Identify which cell holds the provided text, then report its (X, Y) central coordinate. 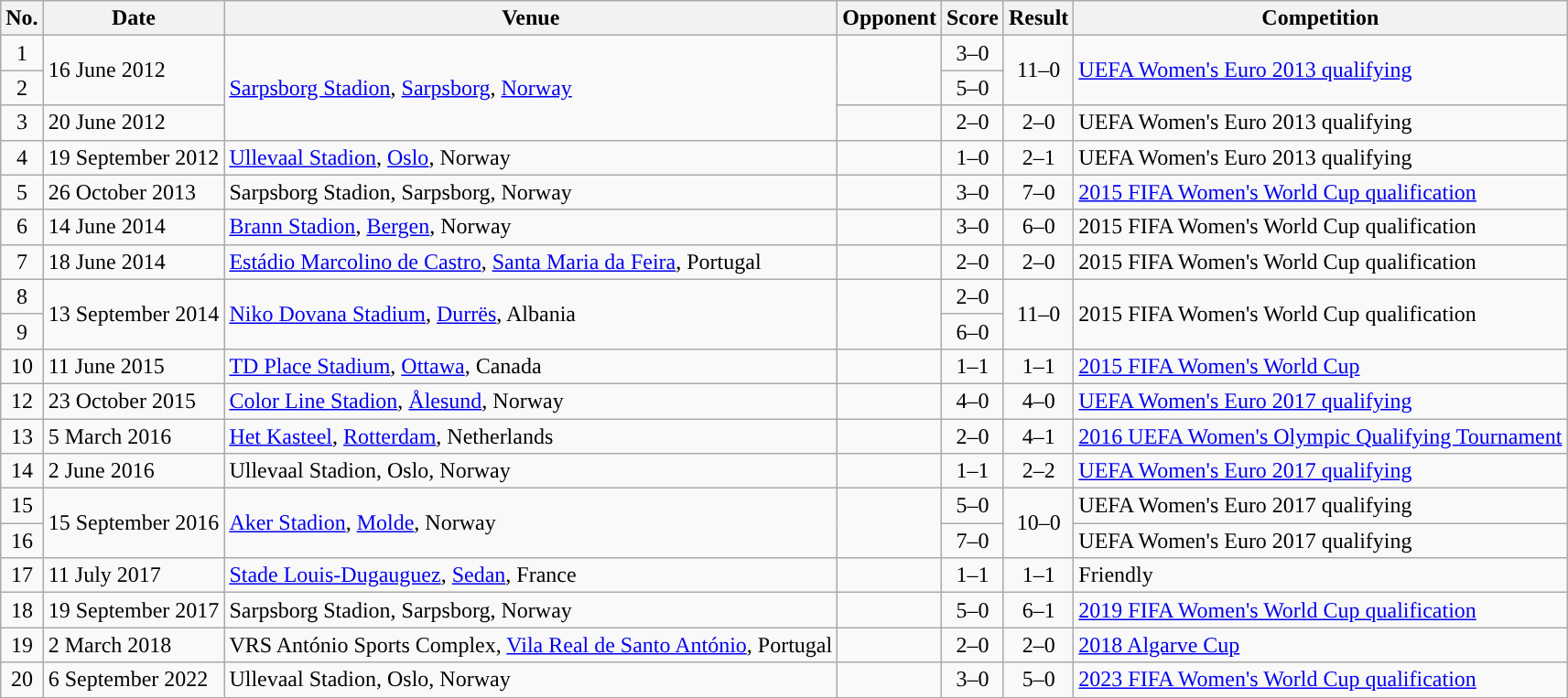
11 July 2017 (134, 575)
Aker Stadion, Molde, Norway (531, 523)
1 (22, 53)
12 (22, 401)
Brann Stadion, Bergen, Norway (531, 227)
Score (972, 18)
2–1 (1038, 157)
14 June 2014 (134, 227)
2 (22, 88)
17 (22, 575)
10 (22, 366)
19 September 2017 (134, 610)
16 (22, 541)
15 September 2016 (134, 523)
2 March 2018 (134, 645)
2015 FIFA Women's World Cup (1320, 366)
2023 FIFA Women's World Cup qualification (1320, 680)
1–0 (972, 157)
3 (22, 123)
Opponent (890, 18)
2019 FIFA Women's World Cup qualification (1320, 610)
Color Line Stadion, Ålesund, Norway (531, 401)
Result (1038, 18)
Friendly (1320, 575)
No. (22, 18)
Competition (1320, 18)
6 (22, 227)
26 October 2013 (134, 192)
Date (134, 18)
15 (22, 506)
4–1 (1038, 436)
6 September 2022 (134, 680)
7 (22, 262)
16 June 2012 (134, 70)
13 (22, 436)
11 June 2015 (134, 366)
14 (22, 471)
2018 Algarve Cup (1320, 645)
2 June 2016 (134, 471)
VRS António Sports Complex, Vila Real de Santo António, Portugal (531, 645)
6–1 (1038, 610)
Estádio Marcolino de Castro, Santa Maria da Feira, Portugal (531, 262)
Stade Louis-Dugauguez, Sedan, France (531, 575)
23 October 2015 (134, 401)
19 (22, 645)
2016 UEFA Women's Olympic Qualifying Tournament (1320, 436)
8 (22, 296)
9 (22, 331)
20 June 2012 (134, 123)
10–0 (1038, 523)
18 June 2014 (134, 262)
5 (22, 192)
5 March 2016 (134, 436)
Venue (531, 18)
4 (22, 157)
Niko Dovana Stadium, Durrës, Albania (531, 314)
TD Place Stadium, Ottawa, Canada (531, 366)
13 September 2014 (134, 314)
Het Kasteel, Rotterdam, Netherlands (531, 436)
20 (22, 680)
19 September 2012 (134, 157)
18 (22, 610)
2–2 (1038, 471)
